Scan for the cell matching the given text and deliver its [X, Y] coordinate at center. 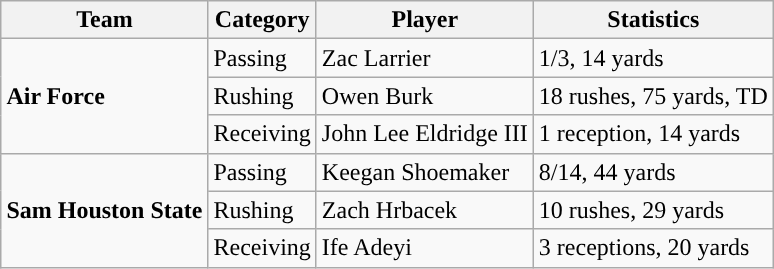
Zac Larrier [424, 58]
8/14, 44 yards [653, 172]
Player [424, 20]
Team [104, 20]
1/3, 14 yards [653, 58]
18 rushes, 75 yards, TD [653, 96]
Ife Adeyi [424, 248]
Air Force [104, 96]
John Lee Eldridge III [424, 134]
10 rushes, 29 yards [653, 210]
Keegan Shoemaker [424, 172]
3 receptions, 20 yards [653, 248]
Sam Houston State [104, 210]
Zach Hrbacek [424, 210]
Statistics [653, 20]
Category [262, 20]
Owen Burk [424, 96]
1 reception, 14 yards [653, 134]
